From the cell containing the given text, extract its center point as [x, y] coordinate. 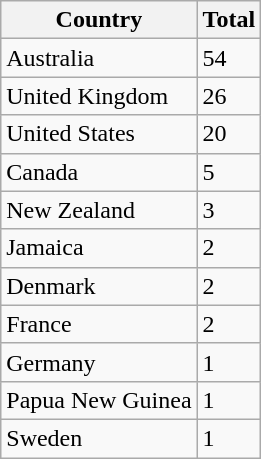
Jamaica [99, 248]
United Kingdom [99, 96]
Denmark [99, 286]
Canada [99, 172]
New Zealand [99, 210]
26 [229, 96]
United States [99, 134]
Total [229, 20]
20 [229, 134]
Sweden [99, 438]
Australia [99, 58]
Country [99, 20]
France [99, 324]
54 [229, 58]
5 [229, 172]
Papua New Guinea [99, 400]
3 [229, 210]
Germany [99, 362]
